Determine the [X, Y] coordinate at the center of the cell enclosing the given text.  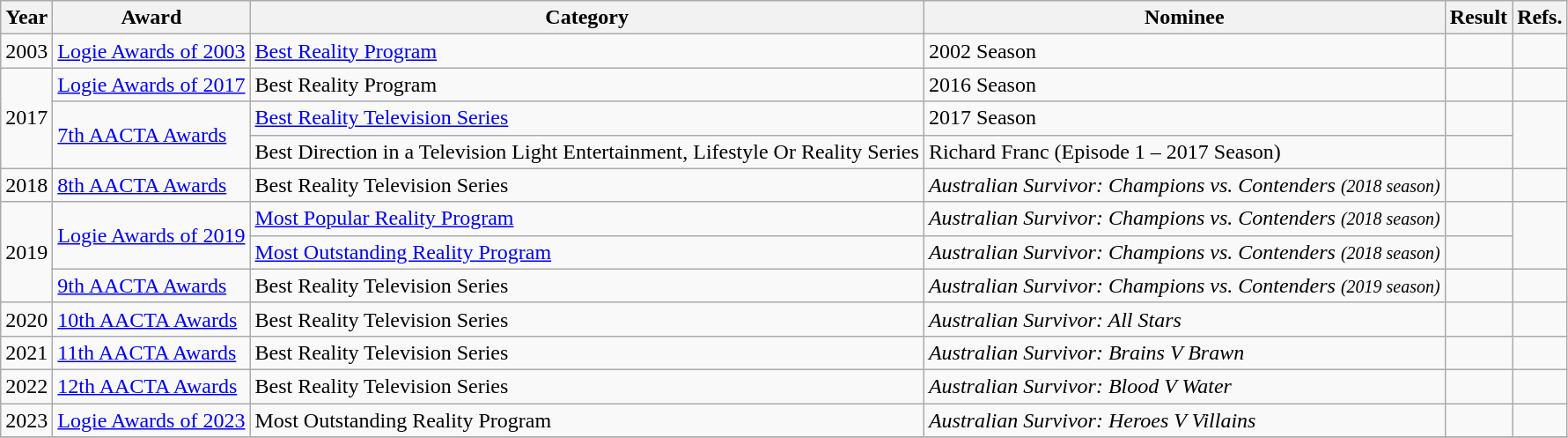
2021 [26, 353]
2022 [26, 386]
2017 [26, 118]
Category [586, 18]
Australian Survivor: All Stars [1184, 319]
Refs. [1540, 18]
Best Direction in a Television Light Entertainment, Lifestyle Or Reality Series [586, 152]
Result [1478, 18]
7th AACTA Awards [151, 135]
2018 [26, 185]
Logie Awards of 2023 [151, 420]
11th AACTA Awards [151, 353]
Australian Survivor: Blood V Water [1184, 386]
Australian Survivor: Champions vs. Contenders (2019 season) [1184, 286]
2002 Season [1184, 51]
12th AACTA Awards [151, 386]
Year [26, 18]
Logie Awards of 2019 [151, 235]
2003 [26, 51]
Richard Franc (Episode 1 – 2017 Season) [1184, 152]
2016 Season [1184, 85]
2023 [26, 420]
Most Popular Reality Program [586, 219]
10th AACTA Awards [151, 319]
Nominee [1184, 18]
2017 Season [1184, 118]
2019 [26, 252]
Logie Awards of 2017 [151, 85]
2020 [26, 319]
Logie Awards of 2003 [151, 51]
Award [151, 18]
9th AACTA Awards [151, 286]
Australian Survivor: Brains V Brawn [1184, 353]
Australian Survivor: Heroes V Villains [1184, 420]
8th AACTA Awards [151, 185]
